Locate the cell with the specified text and output its (X, Y) center coordinate. 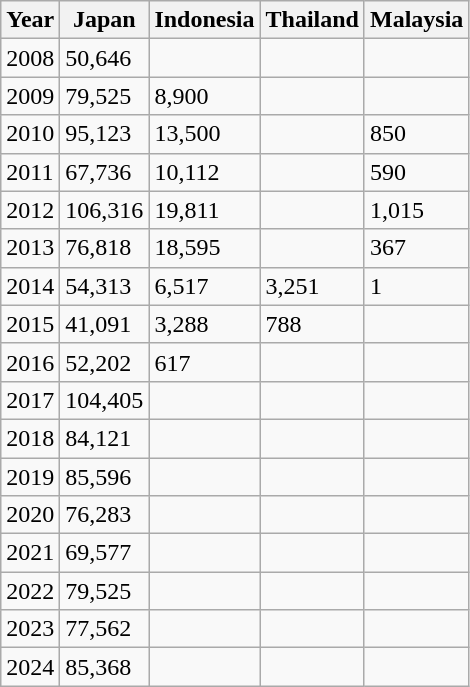
367 (416, 248)
84,121 (104, 438)
52,202 (104, 362)
104,405 (104, 400)
2017 (30, 400)
50,646 (104, 58)
76,818 (104, 248)
2015 (30, 324)
2021 (30, 553)
67,736 (104, 172)
2018 (30, 438)
1,015 (416, 210)
76,283 (104, 515)
Year (30, 20)
54,313 (104, 286)
95,123 (104, 134)
69,577 (104, 553)
3,251 (312, 286)
13,500 (204, 134)
2013 (30, 248)
106,316 (104, 210)
6,517 (204, 286)
19,811 (204, 210)
1 (416, 286)
85,368 (104, 667)
2019 (30, 477)
Thailand (312, 20)
8,900 (204, 96)
10,112 (204, 172)
77,562 (104, 629)
850 (416, 134)
3,288 (204, 324)
85,596 (104, 477)
18,595 (204, 248)
2012 (30, 210)
617 (204, 362)
2022 (30, 591)
2014 (30, 286)
2011 (30, 172)
590 (416, 172)
2023 (30, 629)
Japan (104, 20)
2024 (30, 667)
41,091 (104, 324)
2020 (30, 515)
Malaysia (416, 20)
788 (312, 324)
2016 (30, 362)
2010 (30, 134)
2009 (30, 96)
Indonesia (204, 20)
2008 (30, 58)
